From the cell containing the given text, extract its center point as [X, Y] coordinate. 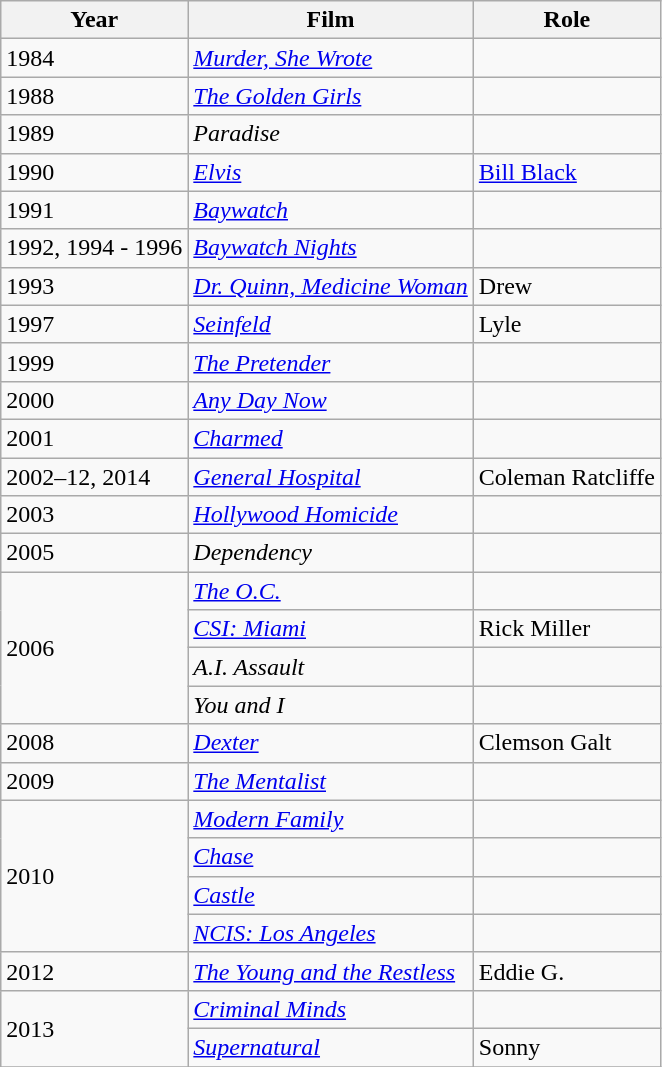
The Golden Girls [330, 96]
2012 [94, 971]
NCIS: Los Angeles [330, 933]
Modern Family [330, 819]
1991 [94, 210]
Year [94, 20]
Any Day Now [330, 400]
1997 [94, 324]
1999 [94, 362]
Paradise [330, 134]
Seinfeld [330, 324]
1988 [94, 96]
Role [566, 20]
2006 [94, 648]
1990 [94, 172]
Film [330, 20]
1993 [94, 286]
2010 [94, 876]
2009 [94, 781]
2001 [94, 438]
Lyle [566, 324]
Criminal Minds [330, 1009]
Elvis [330, 172]
The Mentalist [330, 781]
Clemson Galt [566, 743]
Bill Black [566, 172]
2003 [94, 515]
The Young and the Restless [330, 971]
2000 [94, 400]
1989 [94, 134]
Baywatch [330, 210]
Rick Miller [566, 629]
Castle [330, 895]
Hollywood Homicide [330, 515]
The Pretender [330, 362]
The O.C. [330, 591]
Supernatural [330, 1047]
Dr. Quinn, Medicine Woman [330, 286]
CSI: Miami [330, 629]
Charmed [330, 438]
Chase [330, 857]
2013 [94, 1028]
1984 [94, 58]
Dexter [330, 743]
Dependency [330, 553]
Baywatch Nights [330, 248]
General Hospital [330, 477]
Drew [566, 286]
Eddie G. [566, 971]
Murder, She Wrote [330, 58]
Sonny [566, 1047]
2008 [94, 743]
2005 [94, 553]
1992, 1994 - 1996 [94, 248]
2002–12, 2014 [94, 477]
You and I [330, 705]
Coleman Ratcliffe [566, 477]
A.I. Assault [330, 667]
